Search for the cell housing the specified text and yield its (X, Y) center coordinate. 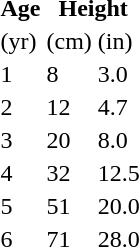
8 (69, 74)
12 (69, 107)
51 (69, 206)
(cm) (69, 41)
32 (69, 173)
20 (69, 140)
